Find where the given text appears and provide that cell's center as (x, y) coordinate. 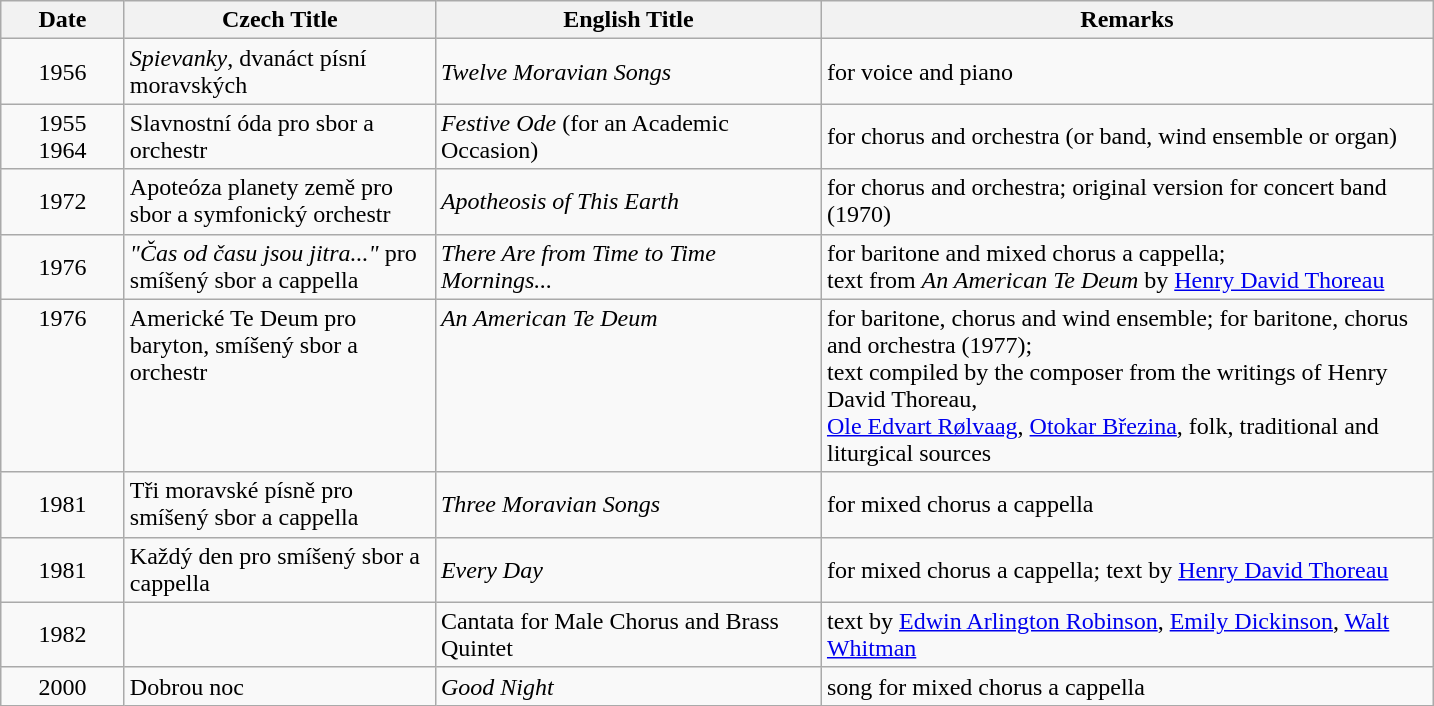
Twelve Moravian Songs (628, 72)
1972 (63, 202)
An American Te Deum (628, 386)
Americké Te Deum pro baryton, smíšený sbor a orchestr (280, 386)
Date (63, 20)
1955 1964 (63, 136)
for chorus and orchestra (or band, wind ensemble or organ) (1126, 136)
Slavnostní óda pro sbor a orchestr (280, 136)
Tři moravské písně pro smíšený sbor a cappella (280, 504)
2000 (63, 686)
for mixed chorus a cappella; text by Henry David Thoreau (1126, 570)
Festive Ode (for an Academic Occasion) (628, 136)
Spievanky, dvanáct písní moravských (280, 72)
Three Moravian Songs (628, 504)
Good Night (628, 686)
Czech Title (280, 20)
English Title (628, 20)
text by Edwin Arlington Robinson, Emily Dickinson, Walt Whitman (1126, 634)
Dobrou noc (280, 686)
song for mixed chorus a cappella (1126, 686)
Every Day (628, 570)
for mixed chorus a cappella (1126, 504)
Apotheosis of This Earth (628, 202)
for chorus and orchestra; original version for concert band (1970) (1126, 202)
1982 (63, 634)
Každý den pro smíšený sbor a cappella (280, 570)
1956 (63, 72)
There Are from Time to Time Mornings... (628, 266)
"Čas od času jsou jitra..." pro smíšený sbor a cappella (280, 266)
Apoteóza planety země pro sbor a symfonický orchestr (280, 202)
for baritone and mixed chorus a cappella; text from An American Te Deum by Henry David Thoreau (1126, 266)
for voice and piano (1126, 72)
Remarks (1126, 20)
Cantata for Male Chorus and Brass Quintet (628, 634)
